Return [x, y] of the center of cell containing provided text 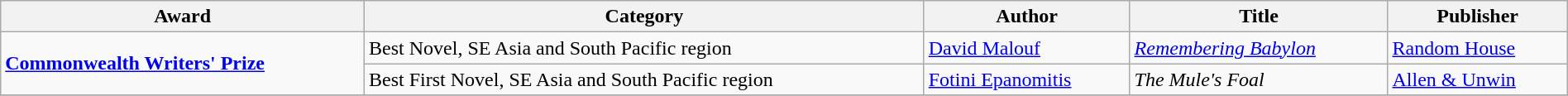
The Mule's Foal [1259, 79]
Fotini Epanomitis [1027, 79]
Remembering Babylon [1259, 48]
Award [183, 17]
Allen & Unwin [1477, 79]
Title [1259, 17]
Best Novel, SE Asia and South Pacific region [645, 48]
Commonwealth Writers' Prize [183, 64]
Category [645, 17]
David Malouf [1027, 48]
Random House [1477, 48]
Publisher [1477, 17]
Best First Novel, SE Asia and South Pacific region [645, 79]
Author [1027, 17]
